Detect which cell encompasses the target text, then output its [X, Y] center coordinate. 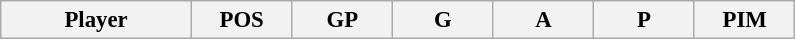
P [644, 20]
PIM [744, 20]
Player [96, 20]
A [544, 20]
POS [242, 20]
GP [342, 20]
G [444, 20]
